Return [x, y] of the center of cell containing provided text 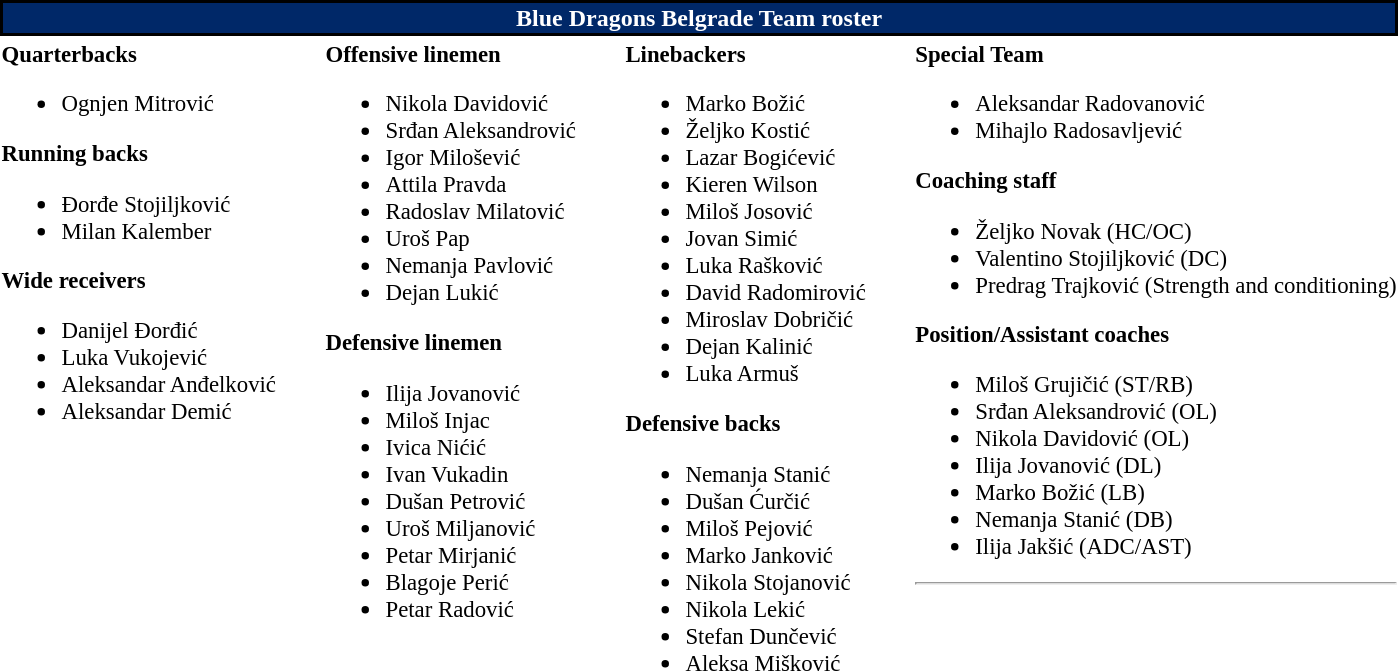
Blue Dragons Belgrade Team roster [699, 18]
